Search for the cell housing the specified text and yield its (x, y) center coordinate. 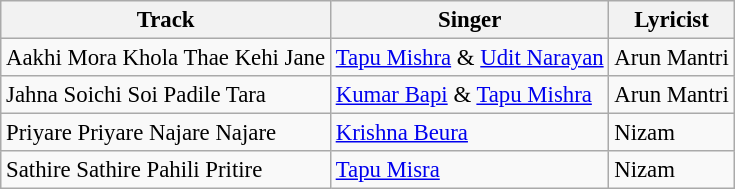
Tapu Misra (470, 170)
Jahna Soichi Soi Padile Tara (166, 95)
Track (166, 20)
Priyare Priyare Najare Najare (166, 133)
Tapu Mishra & Udit Narayan (470, 58)
Lyricist (672, 20)
Aakhi Mora Khola Thae Kehi Jane (166, 58)
Sathire Sathire Pahili Pritire (166, 170)
Singer (470, 20)
Kumar Bapi & Tapu Mishra (470, 95)
Krishna Beura (470, 133)
